Find where the given text appears and provide that cell's center as (X, Y) coordinate. 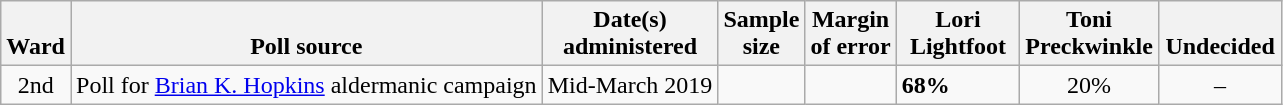
LoriLightfoot (958, 34)
– (1220, 85)
68% (958, 85)
Mid-March 2019 (630, 85)
Poll source (306, 34)
Undecided (1220, 34)
Marginof error (850, 34)
20% (1090, 85)
Samplesize (762, 34)
Ward (36, 34)
2nd (36, 85)
ToniPreckwinkle (1090, 34)
Date(s)administered (630, 34)
Poll for Brian K. Hopkins aldermanic campaign (306, 85)
